Capture the cell that displays the provided text and extract its (X, Y) central coordinate. 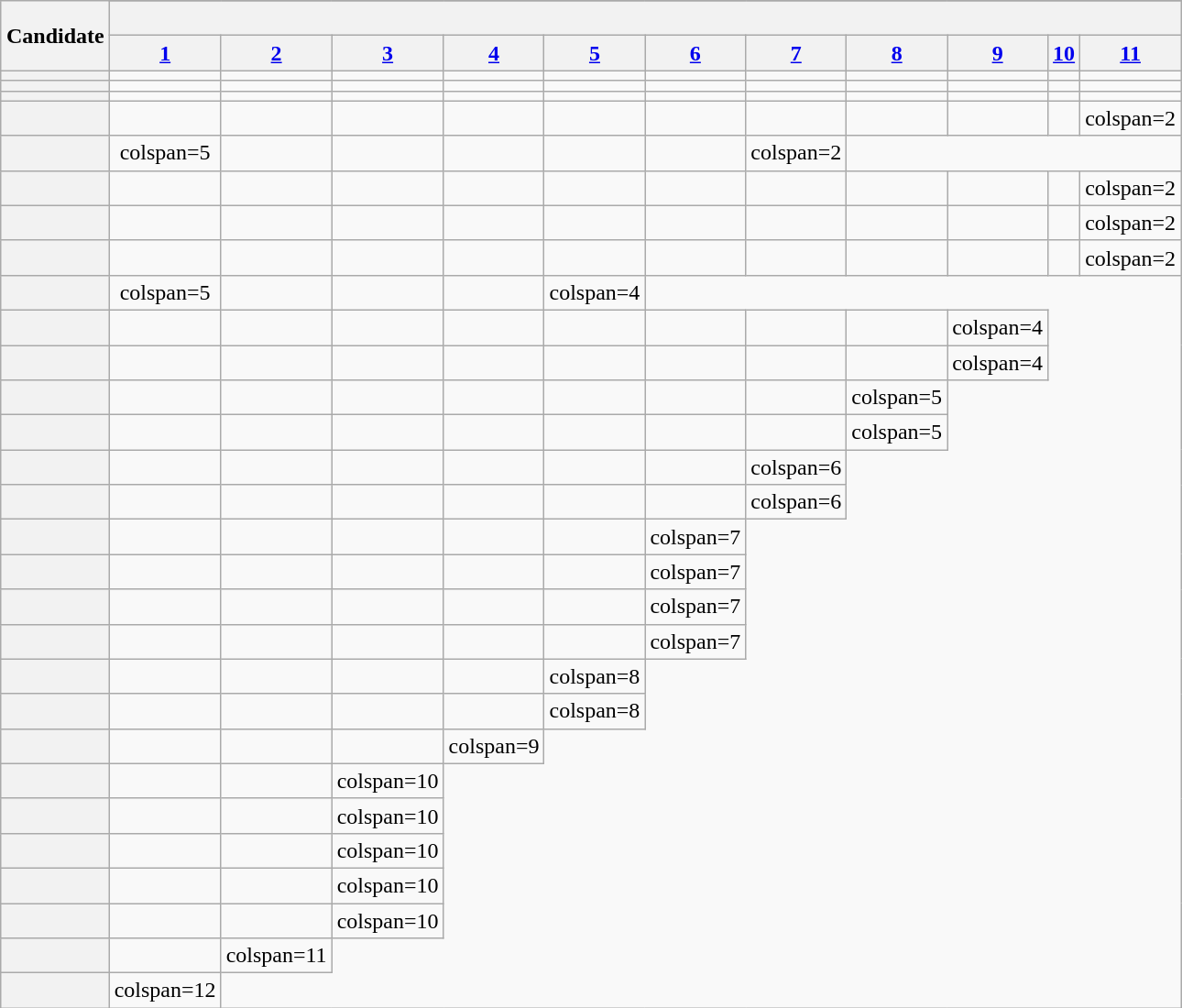
5 (595, 53)
colspan=11 (277, 956)
9 (998, 53)
colspan=9 (494, 746)
Candidate (55, 36)
6 (695, 53)
colspan=12 (165, 991)
2 (277, 53)
8 (897, 53)
11 (1131, 53)
3 (388, 53)
10 (1065, 53)
4 (494, 53)
7 (796, 53)
1 (165, 53)
